Output the [x, y] coordinate of the center of the cell containing the given text.  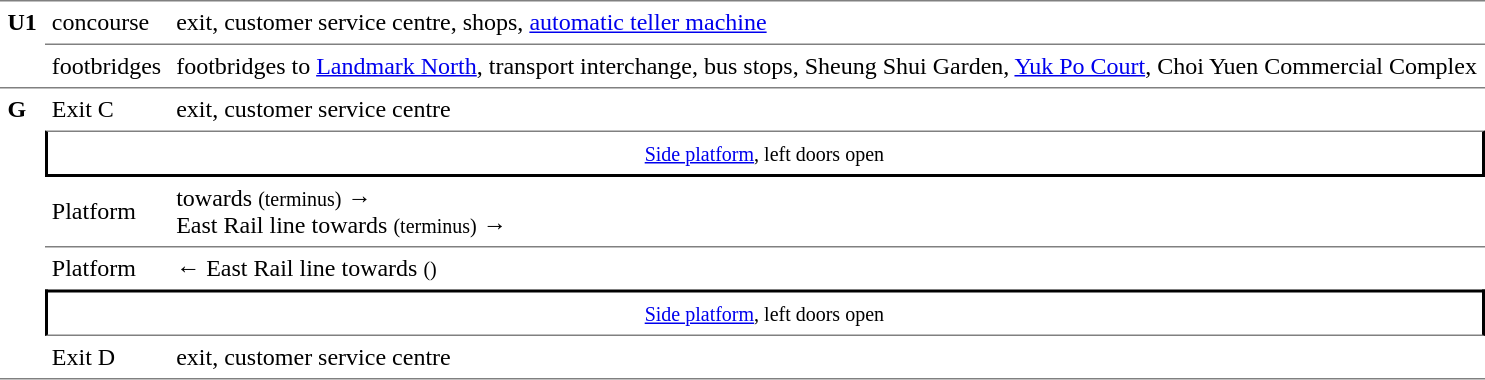
footbridges [106, 67]
G [22, 234]
concourse [106, 22]
footbridges to Landmark North, transport interchange, bus stops, Sheung Shui Garden, Yuk Po Court, Choi Yuen Commercial Complex [827, 67]
← East Rail line towards () [827, 269]
U1 [22, 44]
towards (terminus) → East Rail line towards (terminus) → [827, 212]
Exit D [106, 358]
exit, customer service centre, shops, automatic teller machine [827, 22]
Exit C [106, 109]
